Output the (x, y) coordinate of the center of the cell containing the given text.  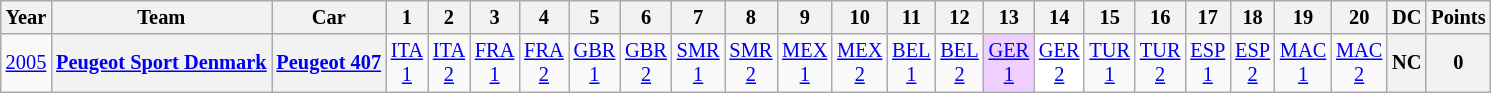
Points (1458, 17)
18 (1252, 17)
MAC2 (1359, 63)
ESP2 (1252, 63)
ESP1 (1208, 63)
TUR1 (1109, 63)
GER2 (1059, 63)
Team (161, 17)
FRA2 (544, 63)
DC (1406, 17)
17 (1208, 17)
SMR2 (752, 63)
13 (1009, 17)
FRA1 (494, 63)
TUR2 (1160, 63)
Peugeot Sport Denmark (161, 63)
7 (698, 17)
20 (1359, 17)
5 (595, 17)
BEL1 (911, 63)
6 (646, 17)
MEX2 (860, 63)
1 (407, 17)
MEX1 (804, 63)
MAC1 (1303, 63)
15 (1109, 17)
12 (959, 17)
ITA2 (449, 63)
ITA1 (407, 63)
NC (1406, 63)
4 (544, 17)
Year (26, 17)
SMR1 (698, 63)
2005 (26, 63)
3 (494, 17)
16 (1160, 17)
GBR1 (595, 63)
2 (449, 17)
19 (1303, 17)
0 (1458, 63)
BEL2 (959, 63)
14 (1059, 17)
Peugeot 407 (329, 63)
GBR2 (646, 63)
11 (911, 17)
10 (860, 17)
Car (329, 17)
8 (752, 17)
9 (804, 17)
GER1 (1009, 63)
